Provide the [X, Y] coordinate of the cell's center where the given text is located.  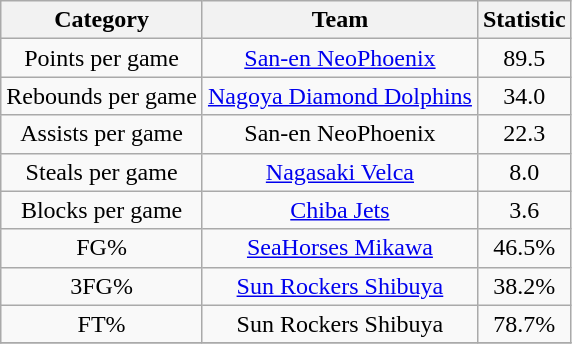
46.5% [524, 248]
3FG% [102, 286]
FT% [102, 324]
Nagoya Diamond Dolphins [340, 96]
Blocks per game [102, 210]
22.3 [524, 134]
Points per game [102, 58]
Rebounds per game [102, 96]
8.0 [524, 172]
SeaHorses Mikawa [340, 248]
Team [340, 20]
Nagasaki Velca [340, 172]
89.5 [524, 58]
3.6 [524, 210]
Category [102, 20]
34.0 [524, 96]
Assists per game [102, 134]
78.7% [524, 324]
38.2% [524, 286]
Statistic [524, 20]
FG% [102, 248]
Chiba Jets [340, 210]
Steals per game [102, 172]
